Find where the given text appears and provide that cell's center as [X, Y] coordinate. 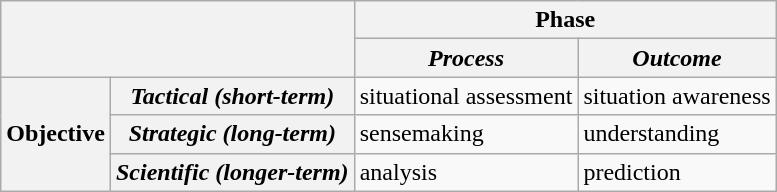
Outcome [677, 58]
Phase [565, 20]
sensemaking [466, 134]
understanding [677, 134]
Tactical (short-term) [232, 96]
Process [466, 58]
prediction [677, 172]
Strategic (long-term) [232, 134]
analysis [466, 172]
situation awareness [677, 96]
Objective [56, 134]
situational assessment [466, 96]
Scientific (longer-term) [232, 172]
